Locate the cell with the specified text and output its (x, y) center coordinate. 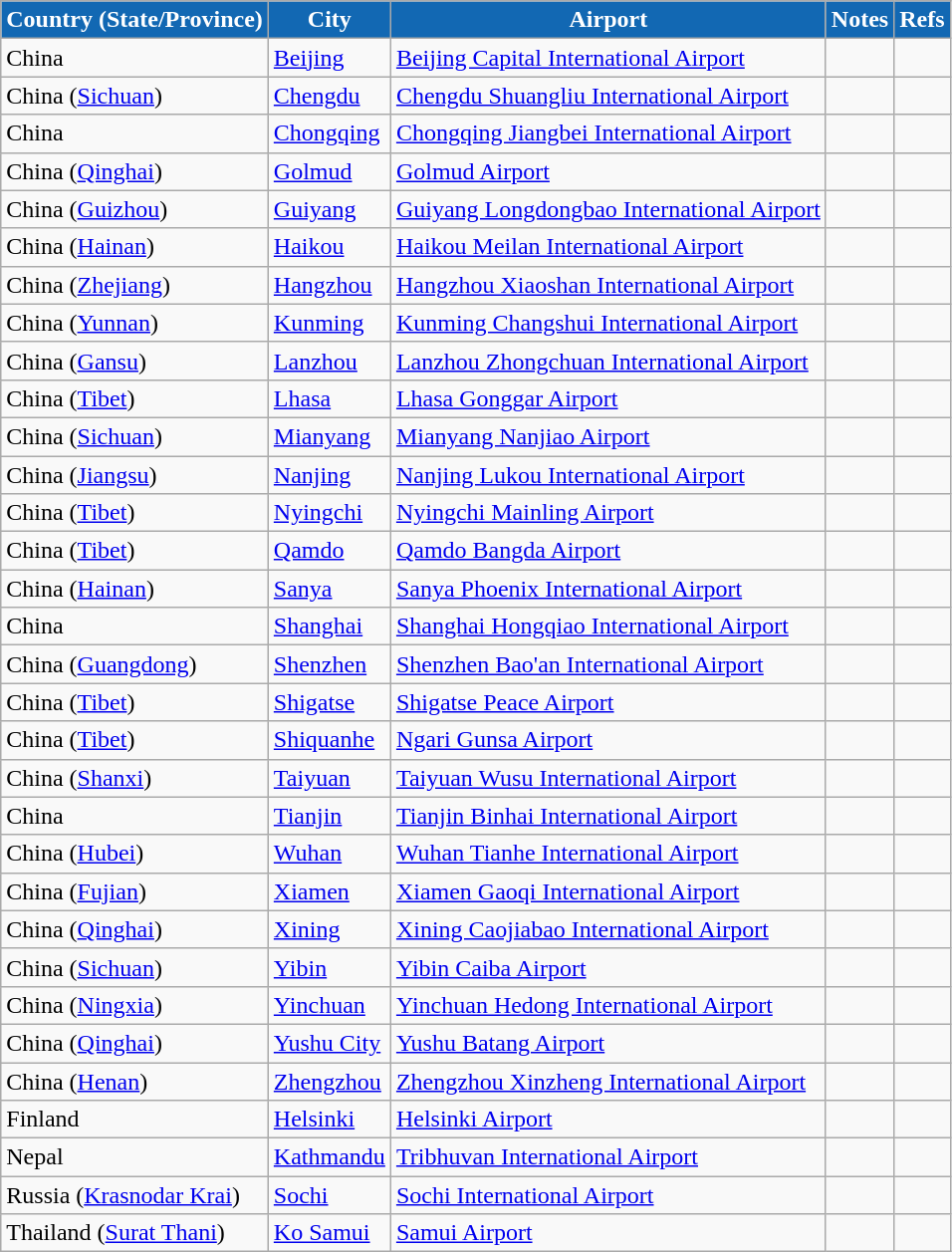
Chongqing Jiangbei International Airport (607, 133)
Shenzhen (329, 664)
Sanya (329, 589)
China (Jiangsu) (135, 475)
Xiamen Gaoqi International Airport (607, 891)
China (Henan) (135, 1081)
Samui Airport (607, 1233)
China (Zhejiang) (135, 285)
Guiyang Longdongbao International Airport (607, 209)
Country (State/Province) (135, 20)
Qamdo (329, 551)
Wuhan (329, 854)
Notes (859, 20)
China (Gansu) (135, 361)
Tianjin (329, 816)
Hangzhou Xiaoshan International Airport (607, 285)
Haikou (329, 247)
Shigatse (329, 702)
Beijing (329, 58)
Thailand (Surat Thani) (135, 1233)
Zhengzhou (329, 1081)
Nyingchi Mainling Airport (607, 513)
Lanzhou Zhongchuan International Airport (607, 361)
Taiyuan Wusu International Airport (607, 778)
Haikou Meilan International Airport (607, 247)
City (329, 20)
Tianjin Binhai International Airport (607, 816)
Mianyang Nanjiao Airport (607, 436)
China (Shanxi) (135, 778)
Shigatse Peace Airport (607, 702)
Nanjing (329, 475)
China (Fujian) (135, 891)
Sanya Phoenix International Airport (607, 589)
Zhengzhou Xinzheng International Airport (607, 1081)
Lhasa Gonggar Airport (607, 398)
Shanghai Hongqiao International Airport (607, 626)
China (Guizhou) (135, 209)
Ngari Gunsa Airport (607, 740)
Refs (922, 20)
Yibin Caiba Airport (607, 967)
Lhasa (329, 398)
Chengdu (329, 96)
Nepal (135, 1157)
Ko Samui (329, 1233)
Yibin (329, 967)
Golmud Airport (607, 171)
Golmud (329, 171)
Xining (329, 929)
Shiquanhe (329, 740)
Sochi (329, 1195)
China (Guangdong) (135, 664)
Beijing Capital International Airport (607, 58)
Kathmandu (329, 1157)
Shanghai (329, 626)
Nyingchi (329, 513)
Kunming Changshui International Airport (607, 323)
China (Ningxia) (135, 1005)
Chengdu Shuangliu International Airport (607, 96)
Helsinki (329, 1120)
Hangzhou (329, 285)
Chongqing (329, 133)
Nanjing Lukou International Airport (607, 475)
Yinchuan Hedong International Airport (607, 1005)
Mianyang (329, 436)
China (Hubei) (135, 854)
Finland (135, 1120)
Russia (Krasnodar Krai) (135, 1195)
Xining Caojiabao International Airport (607, 929)
Kunming (329, 323)
Xiamen (329, 891)
Taiyuan (329, 778)
Helsinki Airport (607, 1120)
China (Yunnan) (135, 323)
Airport (607, 20)
Lanzhou (329, 361)
Guiyang (329, 209)
Tribhuvan International Airport (607, 1157)
Yushu City (329, 1043)
Yinchuan (329, 1005)
Wuhan Tianhe International Airport (607, 854)
Qamdo Bangda Airport (607, 551)
Shenzhen Bao'an International Airport (607, 664)
Yushu Batang Airport (607, 1043)
Sochi International Airport (607, 1195)
